Search for the cell housing the specified text and yield its [x, y] center coordinate. 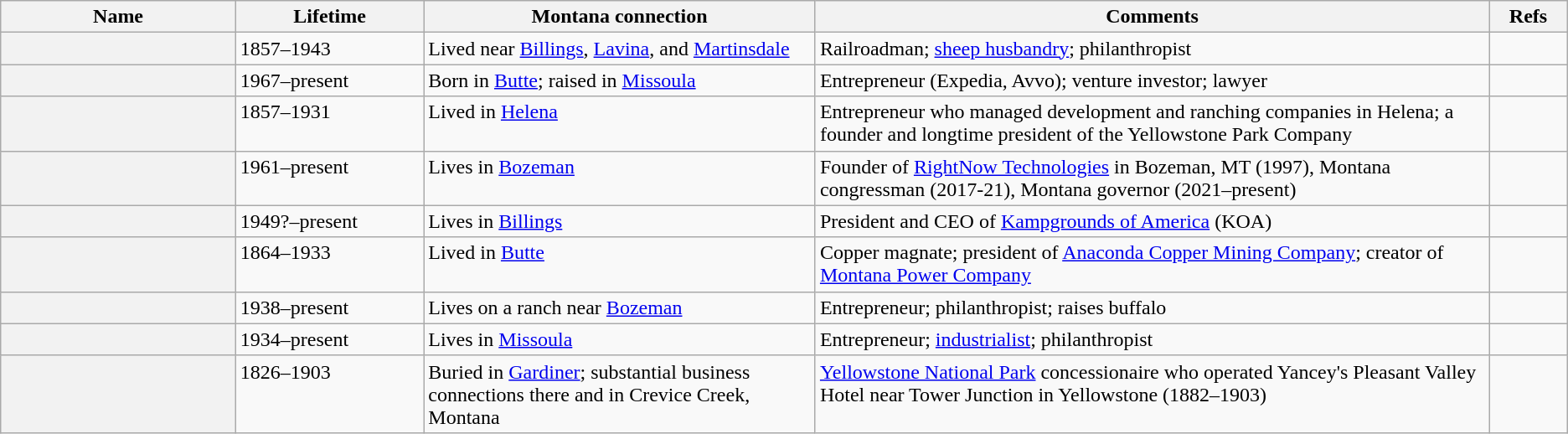
Lived in Helena [620, 124]
Copper magnate; president of Anaconda Copper Mining Company; creator of Montana Power Company [1152, 265]
1864–1933 [329, 265]
Entrepreneur; industrialist; philanthropist [1152, 339]
1934–present [329, 339]
Buried in Gardiner; substantial business connections there and in Crevice Creek, Montana [620, 394]
Lifetime [329, 17]
Lives in Missoula [620, 339]
Entrepreneur; philanthropist; raises buffalo [1152, 307]
Montana connection [620, 17]
Name [119, 17]
Lived in Butte [620, 265]
Lived near Billings, Lavina, and Martinsdale [620, 49]
Lives on a ranch near Bozeman [620, 307]
Railroadman; sheep husbandry; philanthropist [1152, 49]
Lives in Bozeman [620, 178]
1967–present [329, 80]
Comments [1152, 17]
1938–present [329, 307]
Yellowstone National Park concessionaire who operated Yancey's Pleasant Valley Hotel near Tower Junction in Yellowstone (1882–1903) [1152, 394]
President and CEO of Kampgrounds of America (KOA) [1152, 221]
Entrepreneur (Expedia, Avvo); venture investor; lawyer [1152, 80]
1857–1943 [329, 49]
1961–present [329, 178]
1949?–present [329, 221]
1826–1903 [329, 394]
Entrepreneur who managed development and ranching companies in Helena; a founder and longtime president of the Yellowstone Park Company [1152, 124]
Founder of RightNow Technologies in Bozeman, MT (1997), Montana congressman (2017-21), Montana governor (2021–present) [1152, 178]
Refs [1529, 17]
Lives in Billings [620, 221]
Born in Butte; raised in Missoula [620, 80]
1857–1931 [329, 124]
